From the cell containing the given text, extract its center point as [x, y] coordinate. 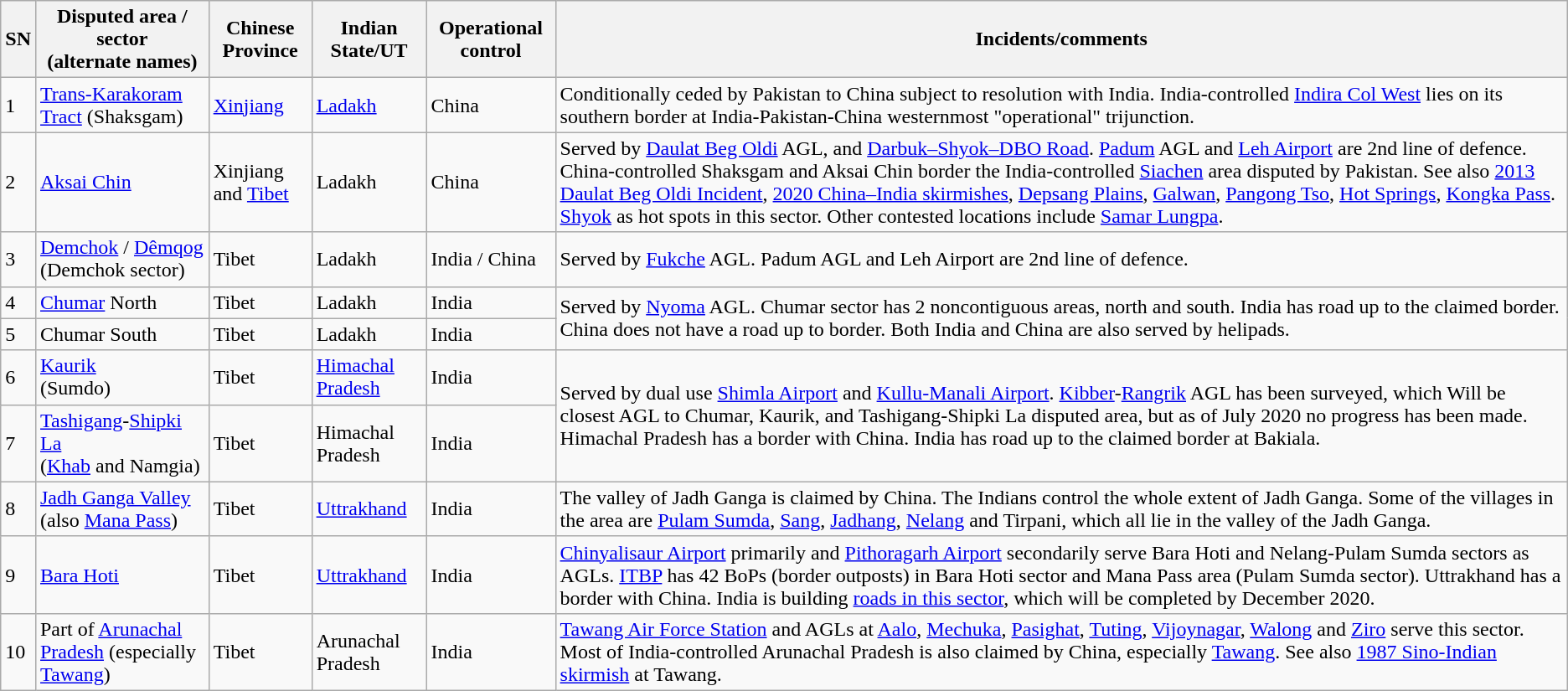
8 [18, 509]
Xinjiang and Tibet [260, 183]
Indian State/UT [369, 39]
SN [18, 39]
Xinjiang [260, 106]
Operational control [491, 39]
Part of Arunachal Pradesh (especially Tawang) [122, 652]
Chumar North [122, 302]
9 [18, 575]
Incidents/comments [1061, 39]
7 [18, 443]
1 [18, 106]
Chinese Province [260, 39]
Kaurik(Sumdo) [122, 377]
Tashigang-Shipki La(Khab and Namgia) [122, 443]
3 [18, 260]
Served by Fukche AGL. Padum AGL and Leh Airport are 2nd line of defence. [1061, 260]
India / China [491, 260]
10 [18, 652]
5 [18, 334]
6 [18, 377]
Disputed area / sector(alternate names) [122, 39]
Aksai Chin [122, 183]
Chumar South [122, 334]
Bara Hoti [122, 575]
Jadh Ganga Valley(also Mana Pass) [122, 509]
Trans-Karakoram Tract (Shaksgam) [122, 106]
Demchok / Dêmqog (Demchok sector) [122, 260]
Arunachal Pradesh [369, 652]
2 [18, 183]
4 [18, 302]
